Locate the cell with the specified text and output its (X, Y) center coordinate. 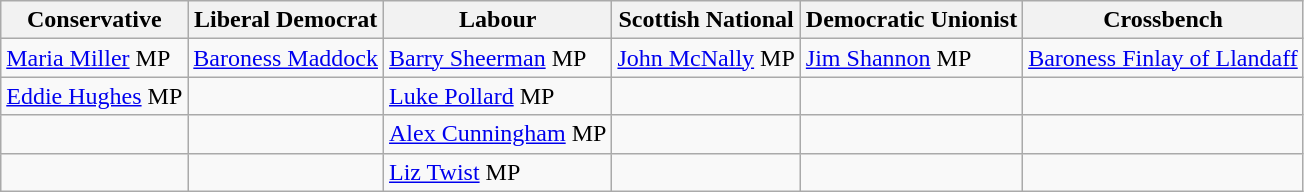
Democratic Unionist (911, 20)
John McNally MP (706, 58)
Luke Pollard MP (498, 96)
Crossbench (1164, 20)
Liz Twist MP (498, 172)
Conservative (94, 20)
Eddie Hughes MP (94, 96)
Labour (498, 20)
Liberal Democrat (286, 20)
Scottish National (706, 20)
Baroness Maddock (286, 58)
Alex Cunningham MP (498, 134)
Jim Shannon MP (911, 58)
Maria Miller MP (94, 58)
Barry Sheerman MP (498, 58)
Baroness Finlay of Llandaff (1164, 58)
